Search for the cell housing the specified text and yield its [x, y] center coordinate. 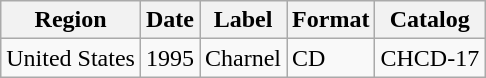
CHCD-17 [430, 58]
Format [331, 20]
United States [71, 58]
Catalog [430, 20]
Date [170, 20]
Charnel [244, 58]
Region [71, 20]
Label [244, 20]
1995 [170, 58]
CD [331, 58]
